From the cell containing the given text, extract its center point as [x, y] coordinate. 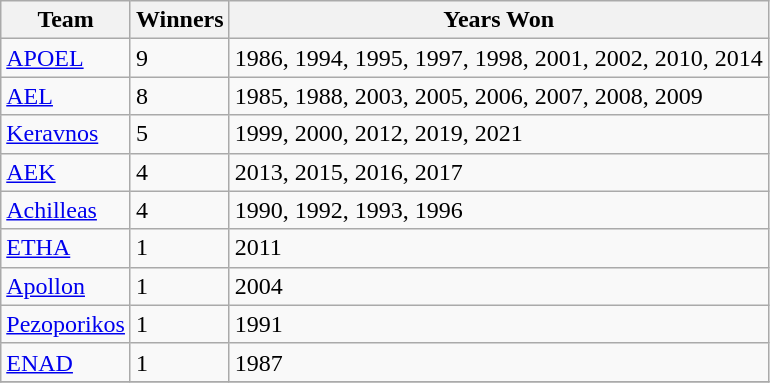
5 [180, 134]
AEL [66, 96]
ETHA [66, 248]
Apollon [66, 286]
APOEL [66, 58]
2004 [498, 286]
1986, 1994, 1995, 1997, 1998, 2001, 2002, 2010, 2014 [498, 58]
1990, 1992, 1993, 1996 [498, 210]
9 [180, 58]
8 [180, 96]
2011 [498, 248]
1999, 2000, 2012, 2019, 2021 [498, 134]
1987 [498, 362]
Achilleas [66, 210]
ENAD [66, 362]
2013, 2015, 2016, 2017 [498, 172]
Years Won [498, 20]
Winners [180, 20]
1985, 1988, 2003, 2005, 2006, 2007, 2008, 2009 [498, 96]
1991 [498, 324]
AEK [66, 172]
Keravnos [66, 134]
Team [66, 20]
Pezoporikos [66, 324]
